Return [X, Y] of the center of cell containing provided text 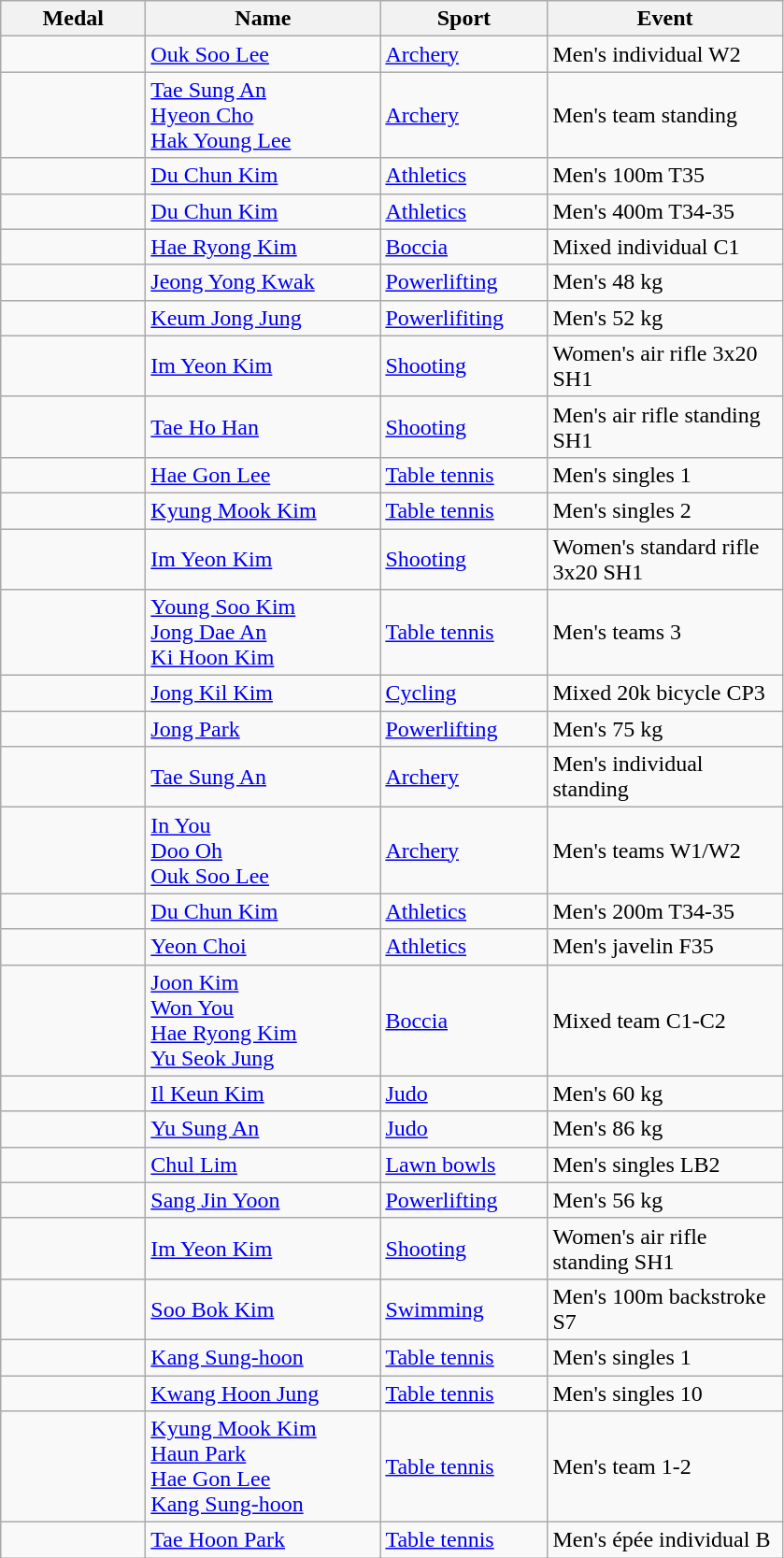
Tae Hoon Park [264, 1540]
Hae Ryong Kim [264, 247]
Men's singles LB2 [665, 1165]
Men's 75 kg [665, 729]
Ouk Soo Lee [264, 54]
Lawn bowls [463, 1165]
Men's 48 kg [665, 282]
Jeong Yong Kwak [264, 282]
Men's individual W2 [665, 54]
Chul Lim [264, 1165]
Women's standard rifle 3x20 SH1 [665, 559]
Event [665, 19]
Men's team 1-2 [665, 1467]
Medal [73, 19]
Men's 52 kg [665, 318]
Mixed team C1-C2 [665, 1021]
Men's épée individual B [665, 1540]
Men's javelin F35 [665, 947]
Men's 60 kg [665, 1093]
Men's air rifle standing SH1 [665, 426]
Keum Jong Jung [264, 318]
Jong Park [264, 729]
Men's 200m T34-35 [665, 911]
Soo Bok Kim [264, 1308]
Tae Sung An [264, 778]
Joon Kim Won You Hae Ryong Kim Yu Seok Jung [264, 1021]
Men's team standing [665, 115]
Cycling [463, 693]
Men's 100m T35 [665, 176]
In You Doo Oh Ouk Soo Lee [264, 850]
Women's air rifle standing SH1 [665, 1249]
Sport [463, 19]
Men's 86 kg [665, 1129]
Men's teams W1/W2 [665, 850]
Men's individual standing [665, 778]
Kyung Mook Kim [264, 510]
Yeon Choi [264, 947]
Tae Ho Han [264, 426]
Kang Sung-hoon [264, 1357]
Mixed 20k bicycle CP3 [665, 693]
Young Soo Kim Jong Dae An Ki Hoon Kim [264, 633]
Men's teams 3 [665, 633]
Swimming [463, 1308]
Mixed individual C1 [665, 247]
Yu Sung An [264, 1129]
Il Keun Kim [264, 1093]
Men's 400m T34-35 [665, 211]
Sang Jin Yoon [264, 1200]
Tae Sung An Hyeon Cho Hak Young Lee [264, 115]
Men's singles 2 [665, 510]
Men's 56 kg [665, 1200]
Kyung Mook Kim Haun Park Hae Gon Lee Kang Sung-hoon [264, 1467]
Powerlifiting [463, 318]
Jong Kil Kim [264, 693]
Men's 100m backstroke S7 [665, 1308]
Kwang Hoon Jung [264, 1394]
Women's air rifle 3x20 SH1 [665, 366]
Men's singles 10 [665, 1394]
Name [264, 19]
Hae Gon Lee [264, 475]
